Search for the cell housing the specified text and yield its [X, Y] center coordinate. 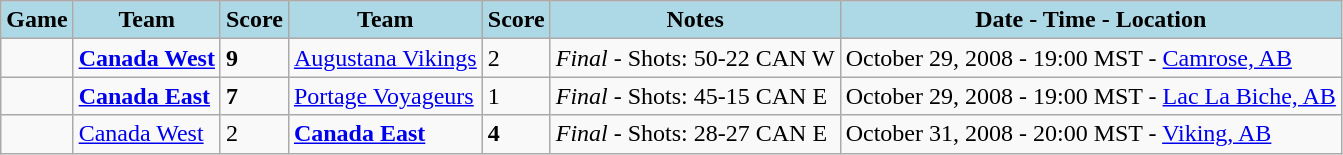
9 [254, 58]
October 31, 2008 - 20:00 MST - Viking, AB [1090, 134]
Final - Shots: 50-22 CAN W [695, 58]
October 29, 2008 - 19:00 MST - Lac La Biche, AB [1090, 96]
7 [254, 96]
Date - Time - Location [1090, 20]
1 [516, 96]
Notes [695, 20]
Augustana Vikings [385, 58]
Game [37, 20]
Final - Shots: 45-15 CAN E [695, 96]
Portage Voyageurs [385, 96]
October 29, 2008 - 19:00 MST - Camrose, AB [1090, 58]
4 [516, 134]
Final - Shots: 28-27 CAN E [695, 134]
